From the cell containing the given text, extract its center point as (x, y) coordinate. 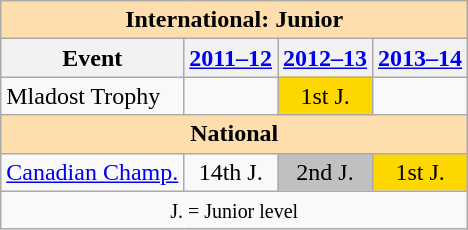
2013–14 (420, 58)
2012–13 (326, 58)
Canadian Champ. (92, 172)
Event (92, 58)
2nd J. (326, 172)
International: Junior (234, 20)
J. = Junior level (234, 210)
Mladost Trophy (92, 96)
14th J. (231, 172)
2011–12 (231, 58)
National (234, 134)
